Return [x, y] of the center of cell containing provided text 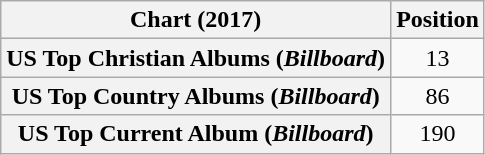
86 [438, 96]
US Top Country Albums (Billboard) [196, 96]
190 [438, 134]
Chart (2017) [196, 20]
Position [438, 20]
13 [438, 58]
US Top Current Album (Billboard) [196, 134]
US Top Christian Albums (Billboard) [196, 58]
